Search for the cell housing the specified text and yield its [X, Y] center coordinate. 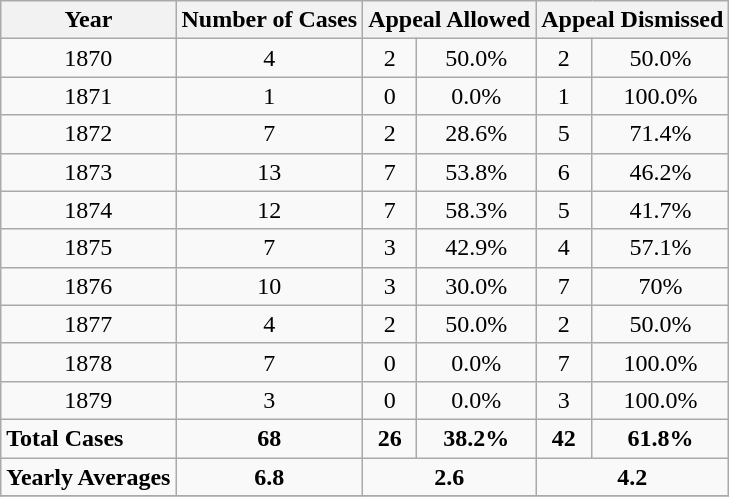
4.2 [632, 477]
6.8 [270, 477]
13 [270, 172]
1876 [88, 286]
1870 [88, 58]
41.7% [660, 210]
58.3% [476, 210]
53.8% [476, 172]
1874 [88, 210]
68 [270, 438]
Year [88, 20]
28.6% [476, 134]
70% [660, 286]
1877 [88, 324]
61.8% [660, 438]
1875 [88, 248]
38.2% [476, 438]
Yearly Averages [88, 477]
6 [564, 172]
10 [270, 286]
30.0% [476, 286]
1871 [88, 96]
71.4% [660, 134]
2.6 [450, 477]
1878 [88, 362]
42.9% [476, 248]
1879 [88, 400]
Appeal Dismissed [632, 20]
1872 [88, 134]
46.2% [660, 172]
Total Cases [88, 438]
Appeal Allowed [450, 20]
Number of Cases [270, 20]
26 [390, 438]
12 [270, 210]
1873 [88, 172]
42 [564, 438]
57.1% [660, 248]
